From the cell containing the given text, extract its center point as (X, Y) coordinate. 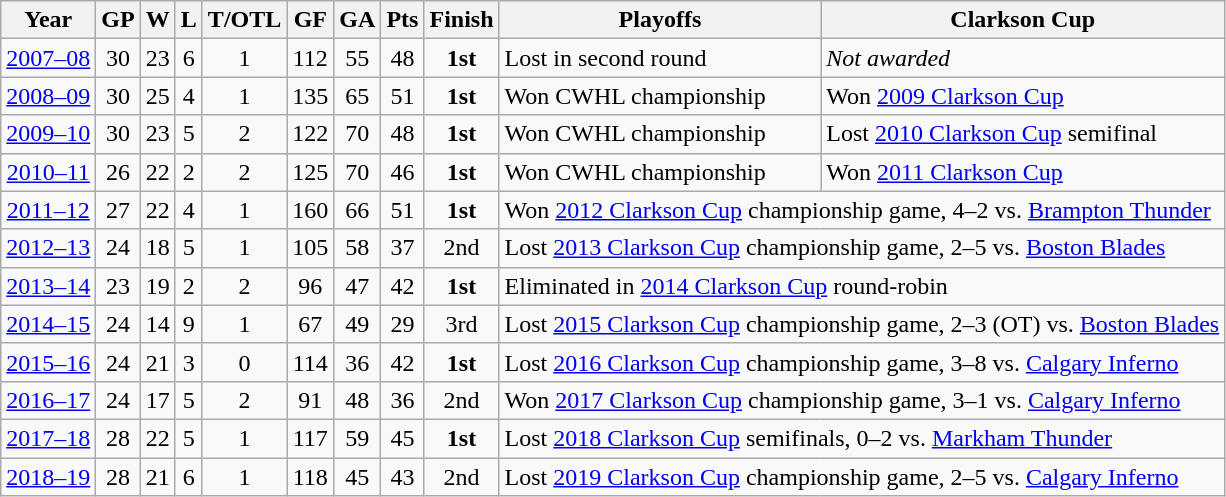
118 (310, 477)
66 (358, 210)
2017–18 (48, 438)
47 (358, 286)
Won 2011 Clarkson Cup (1023, 172)
Pts (402, 20)
2012–13 (48, 248)
114 (310, 362)
125 (310, 172)
135 (310, 96)
Won 2009 Clarkson Cup (1023, 96)
2015–16 (48, 362)
65 (358, 96)
25 (158, 96)
Lost 2016 Clarkson Cup championship game, 3–8 vs. Calgary Inferno (862, 362)
91 (310, 400)
Lost in second round (660, 58)
W (158, 20)
17 (158, 400)
27 (118, 210)
T/OTL (244, 20)
Eliminated in 2014 Clarkson Cup round-robin (862, 286)
2011–12 (48, 210)
Won 2012 Clarkson Cup championship game, 4–2 vs. Brampton Thunder (862, 210)
GF (310, 20)
49 (358, 324)
26 (118, 172)
3 (188, 362)
Lost 2015 Clarkson Cup championship game, 2–3 (OT) vs. Boston Blades (862, 324)
Year (48, 20)
14 (158, 324)
2013–14 (48, 286)
GP (118, 20)
2018–19 (48, 477)
29 (402, 324)
43 (402, 477)
L (188, 20)
96 (310, 286)
9 (188, 324)
67 (310, 324)
105 (310, 248)
122 (310, 134)
37 (402, 248)
58 (358, 248)
2008–09 (48, 96)
Not awarded (1023, 58)
Won 2017 Clarkson Cup championship game, 3–1 vs. Calgary Inferno (862, 400)
Clarkson Cup (1023, 20)
Playoffs (660, 20)
59 (358, 438)
160 (310, 210)
112 (310, 58)
GA (358, 20)
117 (310, 438)
Finish (462, 20)
Lost 2019 Clarkson Cup championship game, 2–5 vs. Calgary Inferno (862, 477)
2016–17 (48, 400)
2014–15 (48, 324)
55 (358, 58)
46 (402, 172)
2010–11 (48, 172)
0 (244, 362)
2007–08 (48, 58)
2009–10 (48, 134)
Lost 2010 Clarkson Cup semifinal (1023, 134)
Lost 2013 Clarkson Cup championship game, 2–5 vs. Boston Blades (862, 248)
Lost 2018 Clarkson Cup semifinals, 0–2 vs. Markham Thunder (862, 438)
19 (158, 286)
3rd (462, 324)
18 (158, 248)
